Search for the cell housing the specified text and yield its (X, Y) center coordinate. 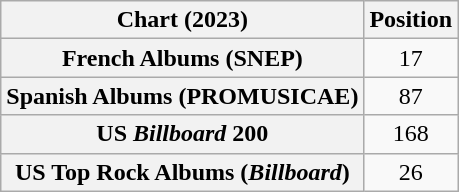
Position (411, 20)
US Billboard 200 (182, 134)
87 (411, 96)
17 (411, 58)
Spanish Albums (PROMUSICAE) (182, 96)
Chart (2023) (182, 20)
168 (411, 134)
26 (411, 172)
French Albums (SNEP) (182, 58)
US Top Rock Albums (Billboard) (182, 172)
